Determine the [X, Y] coordinate at the center of the cell enclosing the given text.  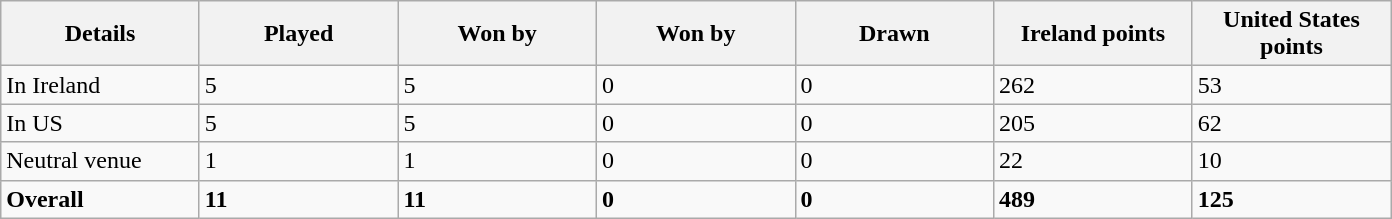
Ireland points [1094, 34]
62 [1292, 123]
489 [1094, 199]
Played [298, 34]
Details [100, 34]
Drawn [894, 34]
In Ireland [100, 85]
22 [1094, 161]
10 [1292, 161]
In US [100, 123]
Neutral venue [100, 161]
262 [1094, 85]
Overall [100, 199]
United States points [1292, 34]
53 [1292, 85]
205 [1094, 123]
125 [1292, 199]
